Return (x, y) of the center of cell containing provided text 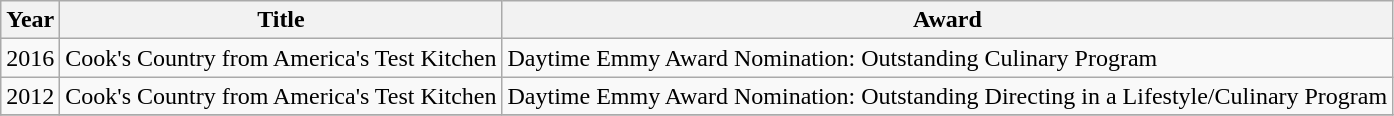
Award (948, 20)
Daytime Emmy Award Nomination: Outstanding Directing in a Lifestyle/Culinary Program (948, 96)
Year (30, 20)
Title (281, 20)
2012 (30, 96)
Daytime Emmy Award Nomination: Outstanding Culinary Program (948, 58)
2016 (30, 58)
